Locate the cell with the specified text and output its (x, y) center coordinate. 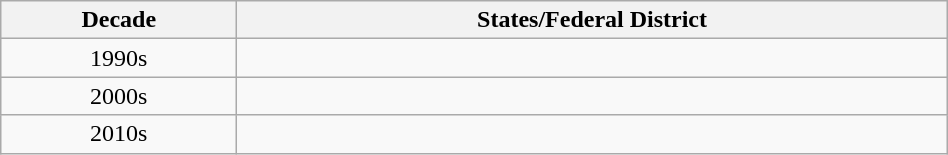
Decade (119, 20)
2010s (119, 134)
1990s (119, 58)
2000s (119, 96)
States/Federal District (592, 20)
